Scan for the cell matching the given text and deliver its (x, y) coordinate at center. 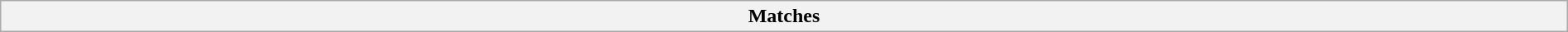
Matches (784, 16)
